Capture the cell that displays the provided text and extract its [X, Y] central coordinate. 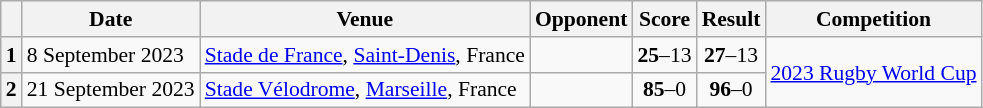
85–0 [664, 90]
Stade de France, Saint-Denis, France [365, 55]
21 September 2023 [111, 90]
27–13 [732, 55]
Venue [365, 19]
2023 Rugby World Cup [873, 72]
Competition [873, 19]
25–13 [664, 55]
1 [12, 55]
Stade Vélodrome, Marseille, France [365, 90]
2 [12, 90]
Score [664, 19]
Date [111, 19]
Result [732, 19]
96–0 [732, 90]
8 September 2023 [111, 55]
Opponent [582, 19]
